Find where the given text appears and provide that cell's center as [X, Y] coordinate. 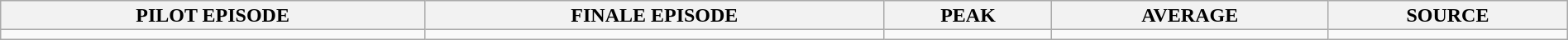
PEAK [968, 15]
SOURCE [1448, 15]
AVERAGE [1190, 15]
PILOT EPISODE [213, 15]
FINALE EPISODE [655, 15]
